Capture the cell that displays the provided text and extract its (x, y) central coordinate. 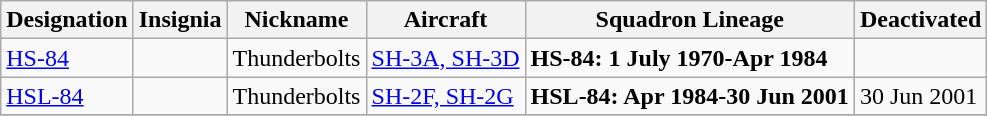
30 Jun 2001 (920, 96)
HS-84: 1 July 1970-Apr 1984 (690, 58)
Aircraft (446, 20)
SH-3A, SH-3D (446, 58)
Designation (67, 20)
Squadron Lineage (690, 20)
HS-84 (67, 58)
SH-2F, SH-2G (446, 96)
Deactivated (920, 20)
HSL-84: Apr 1984-30 Jun 2001 (690, 96)
Nickname (296, 20)
Insignia (180, 20)
HSL-84 (67, 96)
